Locate the cell with the specified text and output its [X, Y] center coordinate. 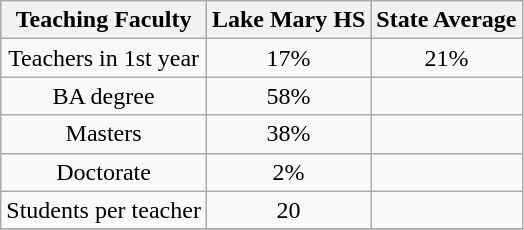
21% [446, 58]
Masters [104, 134]
Teachers in 1st year [104, 58]
Students per teacher [104, 210]
BA degree [104, 96]
17% [288, 58]
2% [288, 172]
Teaching Faculty [104, 20]
20 [288, 210]
State Average [446, 20]
Lake Mary HS [288, 20]
58% [288, 96]
Doctorate [104, 172]
38% [288, 134]
